Search for the cell housing the specified text and yield its (X, Y) center coordinate. 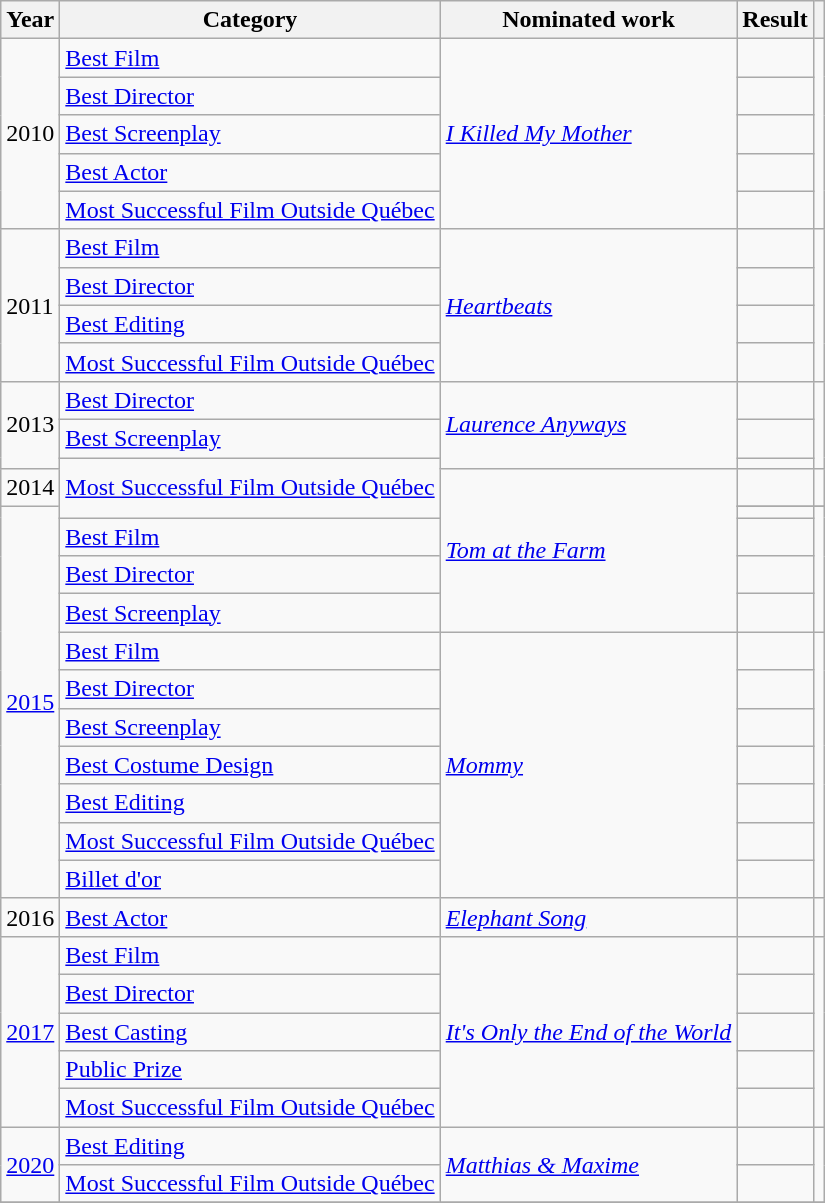
Best Costume Design (250, 765)
2017 (30, 1031)
I Killed My Mother (588, 134)
Laurence Anyways (588, 424)
Best Casting (250, 1031)
2010 (30, 134)
It's Only the End of the World (588, 1031)
Tom at the Farm (588, 550)
Billet d'or (250, 879)
Year (30, 20)
Category (250, 20)
2013 (30, 424)
Matthias & Maxime (588, 1165)
2020 (30, 1165)
Result (775, 20)
Heartbeats (588, 305)
Elephant Song (588, 917)
Nominated work (588, 20)
Public Prize (250, 1070)
2014 (30, 488)
2016 (30, 917)
Mommy (588, 765)
2015 (30, 703)
2011 (30, 305)
